Provide the (X, Y) coordinate of the cell's center where the given text is located.  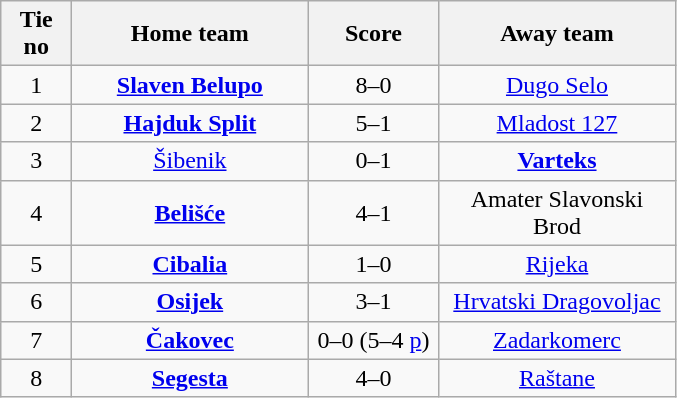
5 (36, 264)
Score (374, 34)
8–0 (374, 85)
Dugo Selo (557, 85)
0–0 (5–4 p) (374, 340)
Home team (190, 34)
Mladost 127 (557, 123)
Amater Slavonski Brod (557, 212)
Segesta (190, 378)
4–1 (374, 212)
5–1 (374, 123)
Belišće (190, 212)
4 (36, 212)
0–1 (374, 161)
4–0 (374, 378)
Slaven Belupo (190, 85)
Raštane (557, 378)
Tie no (36, 34)
1 (36, 85)
3–1 (374, 302)
Šibenik (190, 161)
1–0 (374, 264)
2 (36, 123)
Cibalia (190, 264)
Varteks (557, 161)
3 (36, 161)
Zadarkomerc (557, 340)
Away team (557, 34)
8 (36, 378)
Osijek (190, 302)
Hrvatski Dragovoljac (557, 302)
7 (36, 340)
Hajduk Split (190, 123)
Čakovec (190, 340)
6 (36, 302)
Rijeka (557, 264)
